Find where the given text appears and provide that cell's center as (x, y) coordinate. 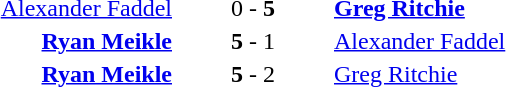
5 - 1 (252, 41)
